Search for the cell housing the specified text and yield its (X, Y) center coordinate. 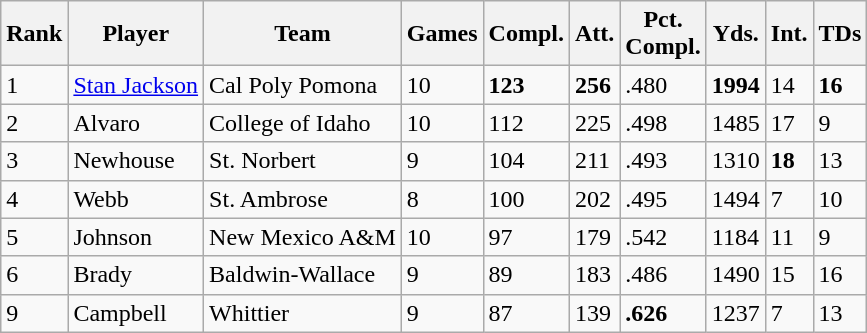
Int. (789, 34)
5 (34, 237)
202 (594, 199)
.498 (663, 123)
Baldwin-Wallace (303, 275)
TDs (840, 34)
Games (442, 34)
Cal Poly Pomona (303, 85)
97 (526, 237)
1994 (736, 85)
4 (34, 199)
183 (594, 275)
Webb (136, 199)
139 (594, 313)
St. Ambrose (303, 199)
St. Norbert (303, 161)
1310 (736, 161)
Att. (594, 34)
18 (789, 161)
Stan Jackson (136, 85)
6 (34, 275)
Yds. (736, 34)
1 (34, 85)
11 (789, 237)
Team (303, 34)
225 (594, 123)
Compl. (526, 34)
1490 (736, 275)
Rank (34, 34)
2 (34, 123)
211 (594, 161)
.480 (663, 85)
87 (526, 313)
1237 (736, 313)
179 (594, 237)
8 (442, 199)
College of Idaho (303, 123)
112 (526, 123)
.495 (663, 199)
256 (594, 85)
15 (789, 275)
Player (136, 34)
New Mexico A&M (303, 237)
1184 (736, 237)
89 (526, 275)
104 (526, 161)
.626 (663, 313)
Alvaro (136, 123)
3 (34, 161)
Campbell (136, 313)
14 (789, 85)
Johnson (136, 237)
Newhouse (136, 161)
Whittier (303, 313)
1485 (736, 123)
.493 (663, 161)
17 (789, 123)
Pct.Compl. (663, 34)
.542 (663, 237)
Brady (136, 275)
123 (526, 85)
100 (526, 199)
.486 (663, 275)
1494 (736, 199)
